Capture the cell that displays the provided text and extract its [x, y] central coordinate. 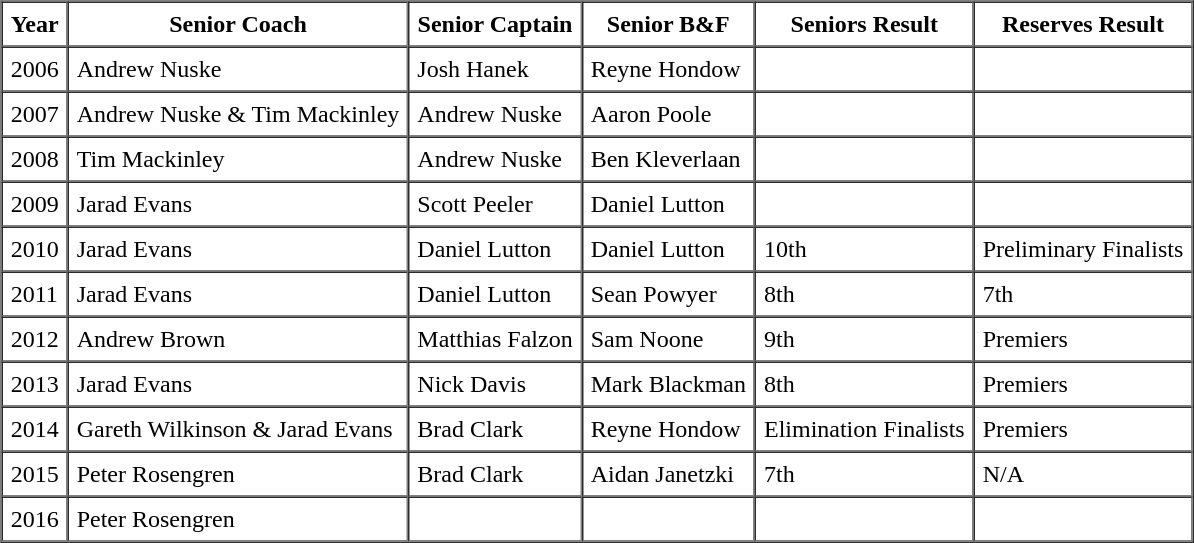
Andrew Brown [238, 338]
Mark Blackman [668, 384]
Seniors Result [864, 24]
Senior B&F [668, 24]
Josh Hanek [494, 68]
Senior Coach [238, 24]
Scott Peeler [494, 204]
2007 [35, 114]
9th [864, 338]
Preliminary Finalists [1084, 248]
Gareth Wilkinson & Jarad Evans [238, 428]
2009 [35, 204]
Nick Davis [494, 384]
Sam Noone [668, 338]
Matthias Falzon [494, 338]
2014 [35, 428]
2010 [35, 248]
Elimination Finalists [864, 428]
2015 [35, 474]
2013 [35, 384]
2016 [35, 518]
Ben Kleverlaan [668, 158]
Senior Captain [494, 24]
Reserves Result [1084, 24]
2012 [35, 338]
Andrew Nuske & Tim Mackinley [238, 114]
N/A [1084, 474]
Aidan Janetzki [668, 474]
2006 [35, 68]
Tim Mackinley [238, 158]
2011 [35, 294]
10th [864, 248]
Year [35, 24]
Sean Powyer [668, 294]
Aaron Poole [668, 114]
2008 [35, 158]
